Return the (X, Y) coordinate for the center point of the cell that contains the specified text.  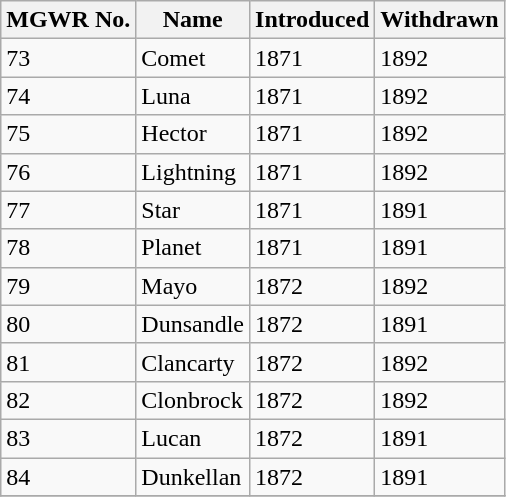
Lightning (193, 172)
79 (68, 286)
76 (68, 172)
Lucan (193, 438)
Dunkellan (193, 477)
Name (193, 20)
75 (68, 134)
Dunsandle (193, 324)
Withdrawn (440, 20)
MGWR No. (68, 20)
Star (193, 210)
Introduced (312, 20)
Comet (193, 58)
Luna (193, 96)
84 (68, 477)
78 (68, 248)
77 (68, 210)
81 (68, 362)
82 (68, 400)
Clancarty (193, 362)
Hector (193, 134)
Clonbrock (193, 400)
80 (68, 324)
Planet (193, 248)
83 (68, 438)
74 (68, 96)
73 (68, 58)
Mayo (193, 286)
